From the cell containing the given text, extract its center point as [X, Y] coordinate. 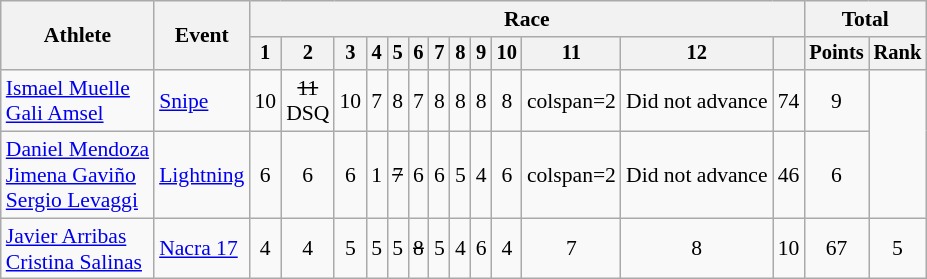
Daniel MendozaJimena GaviñoSergio Levaggi [78, 176]
Lightning [202, 176]
Event [202, 36]
67 [836, 248]
Rank [898, 54]
11DSQ [308, 100]
Points [836, 54]
Nacra 17 [202, 248]
2 [308, 54]
Javier ArribasCristina Salinas [78, 248]
Total [865, 19]
Athlete [78, 36]
12 [697, 54]
Snipe [202, 100]
Ismael MuelleGali Amsel [78, 100]
11 [572, 54]
74 [789, 100]
46 [789, 176]
3 [350, 54]
Race [526, 19]
